From the cell containing the given text, extract its center point as [X, Y] coordinate. 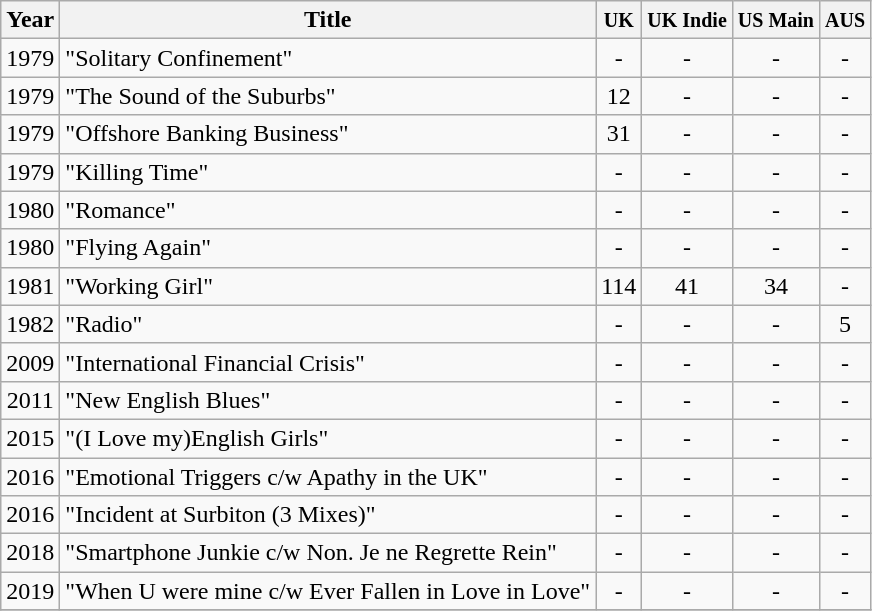
"Smartphone Junkie c/w Non. Je ne Regrette Rein" [328, 553]
41 [688, 286]
"When U were mine c/w Ever Fallen in Love in Love" [328, 591]
1981 [30, 286]
"International Financial Crisis" [328, 362]
12 [619, 96]
2019 [30, 591]
UK Indie [688, 20]
2011 [30, 400]
"Offshore Banking Business" [328, 134]
"(I Love my)English Girls" [328, 438]
AUS [844, 20]
2009 [30, 362]
"Working Girl" [328, 286]
"Incident at Surbiton (3 Mixes)" [328, 515]
2018 [30, 553]
5 [844, 324]
1982 [30, 324]
"Solitary Confinement" [328, 58]
"Romance" [328, 210]
"Flying Again" [328, 248]
"Radio" [328, 324]
"Emotional Triggers c/w Apathy in the UK" [328, 477]
UK [619, 20]
31 [619, 134]
Year [30, 20]
US Main [776, 20]
114 [619, 286]
"Killing Time" [328, 172]
Title [328, 20]
2015 [30, 438]
"New English Blues" [328, 400]
"The Sound of the Suburbs" [328, 96]
34 [776, 286]
